Identify which cell holds the provided text, then report its [X, Y] central coordinate. 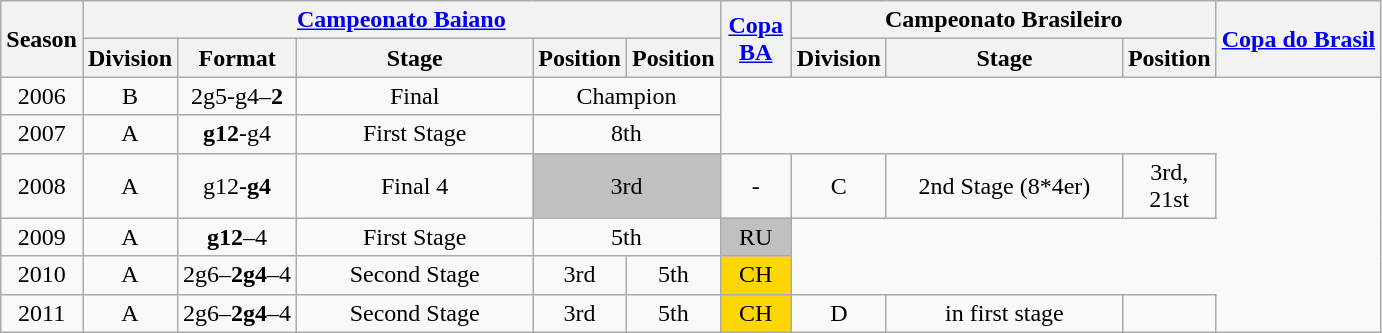
B [130, 96]
Campeonato Baiano [401, 20]
2010 [42, 275]
RU [756, 237]
Champion [627, 96]
Copa BA [756, 39]
Final [415, 96]
8th [627, 134]
2007 [42, 134]
C [838, 186]
3rd, 21st [1169, 186]
Copa do Brasil [1298, 39]
2011 [42, 313]
Campeonato Brasileiro [1004, 20]
in first stage [1004, 313]
2g5-g4–2 [238, 96]
g12–4 [238, 237]
Season [42, 39]
Format [238, 58]
Final 4 [415, 186]
2006 [42, 96]
2009 [42, 237]
- [756, 186]
2008 [42, 186]
2nd Stage (8*4er) [1004, 186]
D [838, 313]
